Search for the cell housing the specified text and yield its (X, Y) center coordinate. 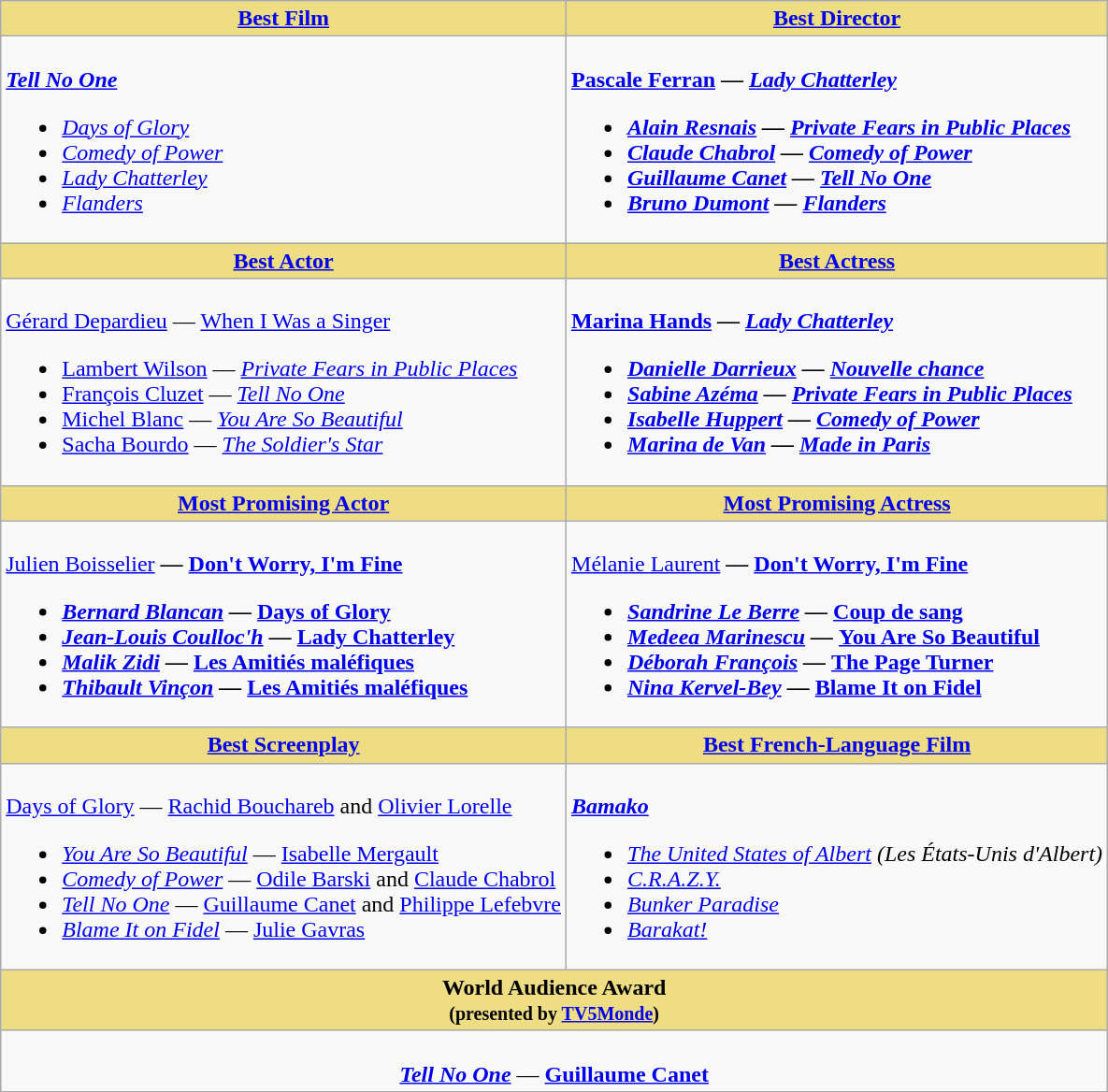
World Audience Award (presented by TV5Monde) (554, 1000)
BamakoThe United States of Albert (Les États-Unis d'Albert)C.R.A.Z.Y.Bunker ParadiseBarakat! (838, 866)
Best Film (284, 19)
Best Director (838, 19)
Best Actress (838, 261)
Best Screenplay (284, 745)
Tell No OneDays of GloryComedy of PowerLady ChatterleyFlanders (284, 140)
Best French-Language Film (838, 745)
Most Promising Actress (838, 503)
Best Actor (284, 261)
Most Promising Actor (284, 503)
Tell No One — Guillaume Canet (554, 1060)
